Scan for the cell matching the given text and deliver its [x, y] coordinate at center. 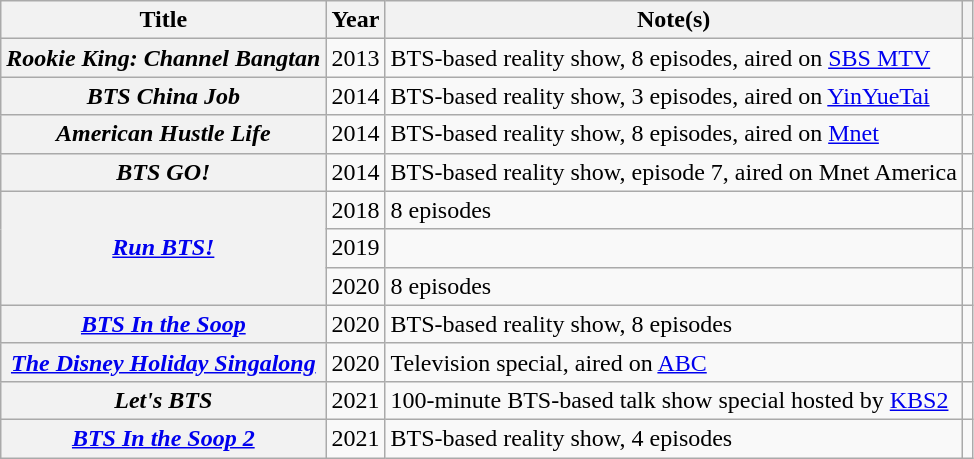
BTS-based reality show, 4 episodes [674, 438]
Note(s) [674, 20]
Run BTS! [164, 248]
100-minute BTS-based talk show special hosted by KBS2 [674, 400]
2018 [356, 210]
Year [356, 20]
BTS-based reality show, 3 episodes, aired on YinYueTai [674, 96]
BTS-based reality show, 8 episodes, aired on SBS MTV [674, 58]
BTS In the Soop [164, 324]
The Disney Holiday Singalong [164, 362]
BTS-based reality show, 8 episodes [674, 324]
Let's BTS [164, 400]
BTS-based reality show, episode 7, aired on Mnet America [674, 172]
Title [164, 20]
Television special, aired on ABC [674, 362]
2019 [356, 248]
American Hustle Life [164, 134]
2013 [356, 58]
BTS China Job [164, 96]
BTS In the Soop 2 [164, 438]
BTS GO! [164, 172]
BTS-based reality show, 8 episodes, aired on Mnet [674, 134]
Rookie King: Channel Bangtan [164, 58]
